Identify which cell holds the provided text, then report its [X, Y] central coordinate. 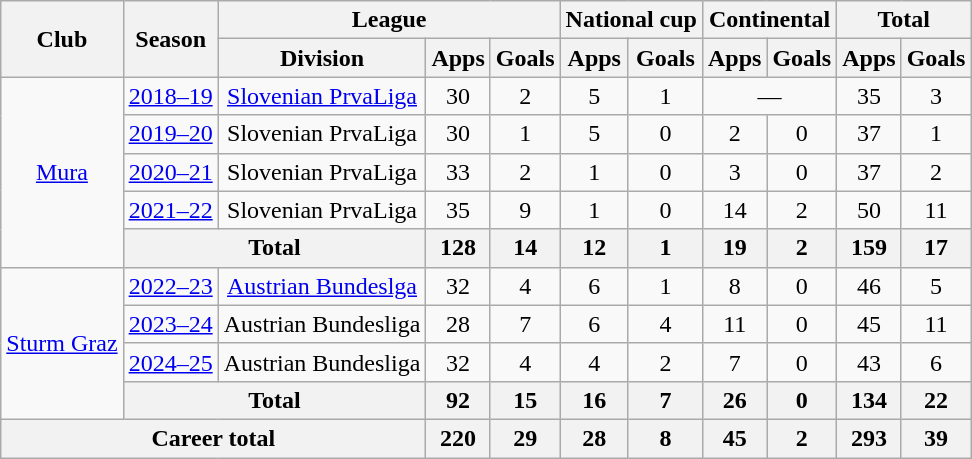
92 [458, 400]
2023–24 [170, 324]
22 [936, 400]
39 [936, 438]
220 [458, 438]
National cup [631, 20]
Continental [769, 20]
293 [869, 438]
26 [734, 400]
46 [869, 286]
Austrian Bundeslga [322, 286]
2024–25 [170, 362]
— [769, 96]
134 [869, 400]
Career total [214, 438]
15 [525, 400]
33 [458, 172]
12 [594, 248]
Mura [62, 172]
Club [62, 39]
50 [869, 210]
29 [525, 438]
2019–20 [170, 134]
128 [458, 248]
43 [869, 362]
17 [936, 248]
9 [525, 210]
16 [594, 400]
19 [734, 248]
Sturm Graz [62, 343]
2021–22 [170, 210]
Division [322, 58]
2022–23 [170, 286]
Season [170, 39]
2020–21 [170, 172]
159 [869, 248]
League [389, 20]
2018–19 [170, 96]
